Identify which cell holds the provided text, then report its (x, y) central coordinate. 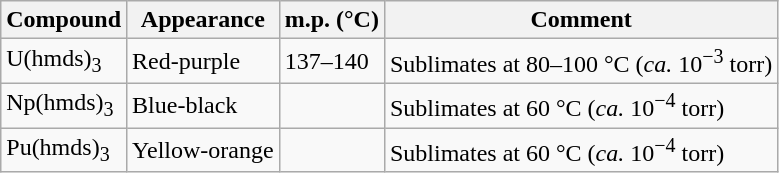
Red-purple (204, 62)
Appearance (204, 20)
m.p. (°C) (332, 20)
Np(hmds)3 (64, 106)
Compound (64, 20)
Yellow-orange (204, 150)
137–140 (332, 62)
Sublimates at 80–100 °C (ca. 10−3 torr) (580, 62)
Comment (580, 20)
Pu(hmds)3 (64, 150)
Blue-black (204, 106)
U(hmds)3 (64, 62)
